Search for the cell housing the specified text and yield its [X, Y] center coordinate. 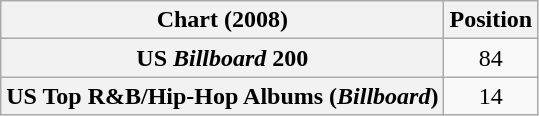
US Top R&B/Hip-Hop Albums (Billboard) [222, 96]
Position [491, 20]
14 [491, 96]
Chart (2008) [222, 20]
84 [491, 58]
US Billboard 200 [222, 58]
